Scan for the cell matching the given text and deliver its [x, y] coordinate at center. 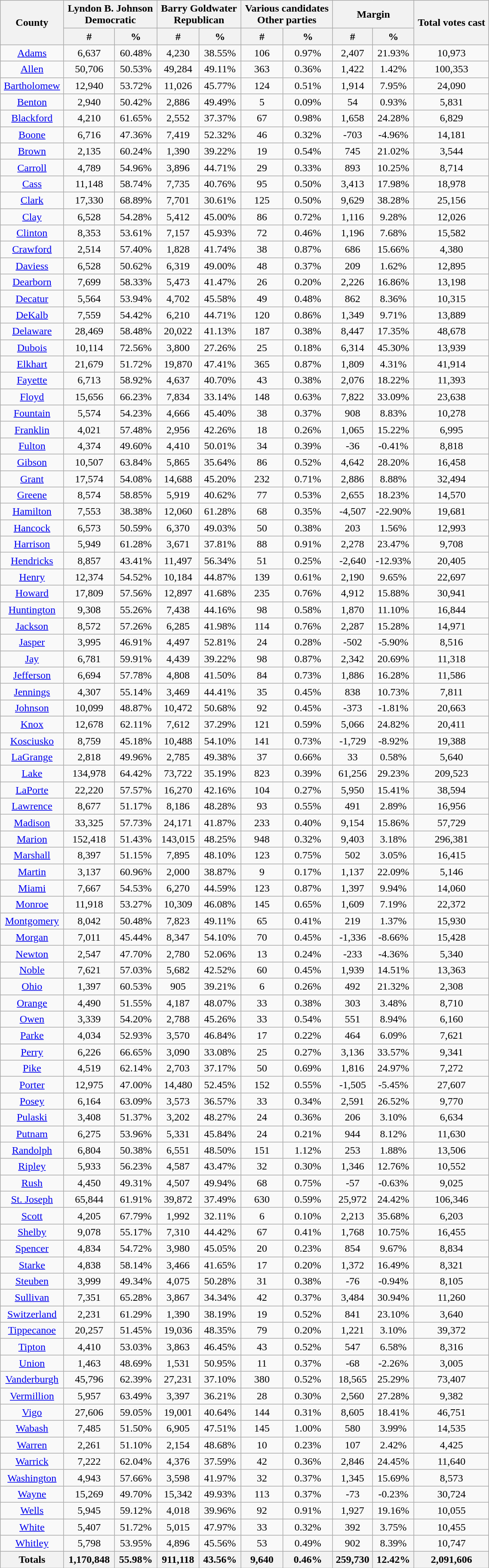
58.92% [136, 380]
8,321 [452, 1265]
106,346 [452, 1199]
49.96% [136, 757]
Parke [32, 1036]
4.31% [393, 364]
4,374 [89, 446]
5,957 [89, 1396]
60 [262, 970]
232 [262, 479]
25,972 [353, 1199]
8.36% [393, 299]
5,682 [178, 970]
17,330 [89, 200]
1,349 [353, 315]
52.06% [220, 954]
61.65% [136, 118]
8.12% [393, 1134]
24.42% [393, 1199]
7,701 [178, 200]
52.93% [136, 1036]
38.28% [393, 200]
56.23% [136, 1167]
12,060 [178, 512]
49.34% [136, 1281]
209,523 [452, 774]
27,231 [178, 1380]
Miami [32, 888]
5,407 [89, 1527]
1.00% [308, 1429]
1,196 [353, 233]
0.53% [308, 495]
61,256 [353, 774]
Hendricks [32, 561]
219 [353, 921]
9.94% [393, 888]
29 [262, 167]
3,863 [178, 1347]
Elkhart [32, 364]
3.99% [393, 1429]
38.55% [220, 53]
67.79% [136, 1216]
6,573 [89, 528]
60.96% [136, 872]
55.26% [136, 610]
24,090 [452, 86]
7,895 [178, 855]
2,213 [353, 1216]
3,136 [353, 1052]
8,572 [89, 626]
3,800 [178, 348]
0.18% [308, 348]
36.57% [220, 1101]
72 [262, 233]
45.93% [220, 233]
24.97% [393, 1068]
8,857 [89, 561]
46.84% [220, 1036]
25,156 [452, 200]
206 [353, 1117]
1,939 [353, 970]
St. Joseph [32, 1199]
Daviess [32, 266]
54.42% [136, 315]
Martin [32, 872]
235 [262, 593]
23.10% [393, 1314]
14,181 [452, 135]
27.28% [393, 1396]
37.29% [220, 724]
3.18% [393, 839]
62.11% [136, 724]
30,941 [452, 593]
49.38% [220, 757]
Knox [32, 724]
57.26% [136, 626]
28.20% [393, 462]
County [32, 22]
-1,729 [353, 741]
52.32% [220, 135]
2,091,606 [452, 1560]
2,407 [353, 53]
50,706 [89, 69]
8,397 [89, 855]
Floyd [32, 397]
51.15% [136, 855]
18,978 [452, 184]
11,260 [452, 1298]
51.50% [136, 1429]
55.98% [136, 1560]
4,307 [89, 691]
854 [353, 1248]
45.18% [136, 741]
19,388 [452, 741]
100,353 [452, 69]
12,897 [178, 593]
Fulton [32, 446]
Gibson [32, 462]
13,363 [452, 970]
6,203 [452, 1216]
18.22% [393, 380]
54.20% [136, 1019]
2,226 [353, 282]
52.81% [220, 642]
White [32, 1527]
4,702 [178, 299]
LaGrange [32, 757]
13,506 [452, 1150]
2,287 [353, 626]
51.17% [136, 806]
2,000 [178, 872]
10,747 [452, 1543]
41.13% [220, 331]
-2.26% [393, 1363]
43.41% [136, 561]
4,034 [89, 1036]
Orange [32, 1003]
Carroll [32, 167]
Decatur [32, 299]
72.56% [136, 348]
22,372 [452, 904]
41,914 [452, 364]
49.70% [136, 1494]
4,896 [178, 1543]
LaPorte [32, 790]
3,867 [178, 1298]
4,490 [89, 1003]
Lawrence [32, 806]
48.35% [220, 1330]
15,342 [178, 1494]
6,694 [89, 675]
35.19% [220, 774]
Pulaski [32, 1117]
48.10% [220, 855]
380 [262, 1380]
14,688 [178, 479]
34.34% [220, 1298]
19,036 [178, 1330]
5,066 [353, 724]
1.62% [393, 266]
12,993 [452, 528]
Tipton [32, 1347]
Warrick [32, 1461]
32,494 [452, 479]
11,497 [178, 561]
365 [262, 364]
-233 [353, 954]
39.21% [220, 986]
50.68% [220, 708]
22.09% [393, 872]
3,413 [353, 184]
17.35% [393, 331]
44.87% [220, 577]
53.27% [136, 904]
9,154 [353, 823]
53.61% [136, 233]
7.19% [393, 904]
8,573 [452, 1478]
10,184 [178, 577]
7,351 [89, 1298]
61.29% [136, 1314]
6,270 [178, 888]
8,574 [89, 495]
49.49% [220, 102]
15,930 [452, 921]
50.01% [220, 446]
1,816 [353, 1068]
14,971 [452, 626]
11,026 [178, 86]
19,870 [178, 364]
-5.45% [393, 1085]
41.98% [220, 626]
3,466 [178, 1265]
36.21% [220, 1396]
Lake [32, 774]
9.67% [393, 1248]
0.22% [308, 1036]
2,846 [353, 1461]
18,565 [353, 1380]
2,261 [89, 1445]
57,729 [452, 823]
15.41% [393, 790]
6,551 [178, 1150]
9,770 [452, 1101]
107 [353, 1445]
3,005 [452, 1363]
22,220 [89, 790]
Shelby [32, 1232]
0.72% [308, 216]
9,629 [353, 200]
45,796 [89, 1380]
54.53% [136, 888]
57.73% [136, 823]
93 [262, 806]
2,788 [178, 1019]
4,376 [178, 1461]
12,678 [89, 724]
37.49% [220, 1199]
10,488 [178, 741]
45.30% [393, 348]
296,381 [452, 839]
-22.90% [393, 512]
53.95% [136, 1543]
10,472 [178, 708]
Bartholomew [32, 86]
6,275 [89, 1134]
10.73% [393, 691]
44.59% [220, 888]
0.34% [308, 1101]
6,637 [89, 53]
51.37% [136, 1117]
49.60% [136, 446]
0.21% [308, 1134]
7,438 [178, 610]
47.36% [136, 135]
5,473 [178, 282]
Johnson [32, 708]
48.50% [220, 1150]
8,105 [452, 1281]
8,353 [89, 233]
2,703 [178, 1068]
2,135 [89, 151]
30.61% [220, 200]
8,042 [89, 921]
47.97% [220, 1527]
Tippecanoe [32, 1330]
4,789 [89, 167]
11,393 [452, 380]
3,671 [178, 544]
121 [262, 724]
12,374 [89, 577]
16,458 [452, 462]
15.86% [393, 823]
54.72% [136, 1248]
4,021 [89, 429]
Dubois [32, 348]
Starke [32, 1265]
8,347 [178, 937]
-0.94% [393, 1281]
Adams [32, 53]
144 [262, 1412]
0.69% [308, 1068]
17.98% [393, 184]
0.63% [308, 397]
46.91% [136, 642]
5,340 [452, 954]
58.74% [136, 184]
47.70% [136, 954]
Total votes cast [452, 22]
124 [262, 86]
3,598 [178, 1478]
1.56% [393, 528]
10,099 [89, 708]
53 [262, 1543]
59.05% [136, 1412]
20,663 [452, 708]
4,205 [89, 1216]
39,872 [178, 1199]
5,919 [178, 495]
57.56% [136, 593]
4,834 [89, 1248]
1,137 [353, 872]
7,485 [89, 1429]
16,270 [178, 790]
39,372 [452, 1330]
3,896 [178, 167]
Owen [32, 1019]
23,638 [452, 397]
50.53% [136, 69]
4,187 [178, 1003]
50.38% [136, 1150]
21.02% [393, 151]
62.39% [136, 1380]
57.78% [136, 675]
54 [353, 102]
51 [262, 561]
13 [262, 954]
54.08% [136, 479]
464 [353, 1036]
60.24% [136, 151]
7,011 [89, 937]
Franklin [32, 429]
2,190 [353, 577]
49.00% [220, 266]
7.68% [393, 233]
Morgan [32, 937]
55.14% [136, 691]
8.83% [393, 413]
Newton [32, 954]
48.07% [220, 1003]
-76 [353, 1281]
4,838 [89, 1265]
6,164 [89, 1101]
8,834 [452, 1248]
20,405 [452, 561]
28,469 [89, 331]
6,634 [452, 1117]
7,811 [452, 691]
84 [262, 675]
-502 [353, 642]
18.23% [393, 495]
1,914 [353, 86]
0.71% [308, 479]
47.41% [220, 364]
54.96% [136, 167]
3,570 [178, 1036]
8.39% [393, 1543]
2,514 [89, 250]
259,730 [353, 1560]
63.09% [136, 1101]
4,912 [353, 593]
0.10% [308, 1216]
15,656 [89, 397]
5,146 [452, 872]
37 [262, 757]
Clark [32, 200]
547 [353, 1347]
Hancock [32, 528]
3,573 [178, 1101]
3,408 [89, 1117]
Rush [32, 1183]
7,222 [89, 1461]
686 [353, 250]
11,318 [452, 659]
52.45% [220, 1085]
6,781 [89, 659]
12.76% [393, 1167]
41.65% [220, 1265]
2,940 [89, 102]
11,918 [89, 904]
Boone [32, 135]
187 [262, 331]
27,606 [89, 1412]
16,956 [452, 806]
4,075 [178, 1281]
4,943 [89, 1478]
113 [262, 1494]
49.31% [136, 1183]
4,380 [452, 250]
1.42% [393, 69]
Fayette [32, 380]
6,716 [89, 135]
88 [262, 544]
37.10% [220, 1380]
Fountain [32, 413]
1,658 [353, 118]
Wells [32, 1510]
58.33% [136, 282]
47.00% [136, 1085]
3,484 [353, 1298]
9.28% [393, 216]
Washington [32, 1478]
8,714 [452, 167]
44.41% [220, 691]
49.94% [220, 1183]
2,231 [89, 1314]
-373 [353, 708]
5,865 [178, 462]
911,118 [178, 1560]
Randolph [32, 1150]
6,713 [89, 380]
2,785 [178, 757]
0.93% [393, 102]
6.58% [393, 1347]
59.91% [136, 659]
2,560 [353, 1396]
55.17% [136, 1232]
0.09% [308, 102]
48.28% [220, 806]
10,973 [452, 53]
1,828 [178, 250]
64.42% [136, 774]
60.53% [136, 986]
0.40% [308, 823]
1,609 [353, 904]
10,315 [452, 299]
14,535 [452, 1429]
Crawford [32, 250]
38.87% [220, 872]
6,319 [178, 266]
4,439 [178, 659]
70 [262, 937]
Clinton [32, 233]
3.05% [393, 855]
37.37% [220, 118]
8,710 [452, 1003]
Porter [32, 1085]
4,497 [178, 642]
-1,505 [353, 1085]
Vanderburgh [32, 1380]
9,025 [452, 1183]
48.87% [136, 708]
0.51% [308, 86]
Ripley [32, 1167]
53.03% [136, 1347]
41.87% [220, 823]
24,171 [178, 823]
1,372 [353, 1265]
6,160 [452, 1019]
14,060 [452, 888]
Putnam [32, 1134]
5 [262, 102]
7,310 [178, 1232]
8,677 [89, 806]
9.65% [393, 577]
7,157 [178, 233]
18.41% [393, 1412]
24.45% [393, 1461]
4,642 [353, 462]
139 [262, 577]
21.32% [393, 986]
61.91% [136, 1199]
51.43% [136, 839]
862 [353, 299]
Clay [32, 216]
41.50% [220, 675]
Whitley [32, 1543]
57.03% [136, 970]
11,586 [452, 675]
7,699 [89, 282]
7.95% [393, 86]
34 [262, 446]
10.75% [393, 1232]
209 [353, 266]
19,681 [452, 512]
20,257 [89, 1330]
27,607 [452, 1085]
4,519 [89, 1068]
7,667 [89, 888]
37.59% [220, 1461]
7,559 [89, 315]
4,230 [178, 53]
Hamilton [32, 512]
6.09% [393, 1036]
30,724 [452, 1494]
5,412 [178, 216]
5,015 [178, 1527]
10,309 [178, 904]
-73 [353, 1494]
141 [262, 741]
9.71% [393, 315]
15.69% [393, 1478]
823 [262, 774]
47.51% [220, 1429]
15,428 [452, 937]
15,269 [89, 1494]
203 [353, 528]
33.14% [220, 397]
-68 [353, 1363]
57.66% [136, 1478]
10,278 [452, 413]
-8.66% [393, 937]
33,325 [89, 823]
38,594 [452, 790]
2,818 [89, 757]
77 [262, 495]
42.26% [220, 429]
45.20% [220, 479]
95 [262, 184]
10.25% [393, 167]
5,945 [89, 1510]
902 [353, 1543]
1,463 [89, 1363]
Dearborn [32, 282]
551 [353, 1019]
Posey [32, 1101]
0.66% [308, 757]
59.12% [136, 1510]
53.94% [136, 299]
45.40% [220, 413]
Brown [32, 151]
56.34% [220, 561]
24.28% [393, 118]
30.94% [393, 1298]
8.88% [393, 479]
35.68% [393, 1216]
-4,507 [353, 512]
Jefferson [32, 675]
49.03% [220, 528]
5,798 [89, 1543]
Delaware [32, 331]
42.52% [220, 970]
10,055 [452, 1510]
125 [262, 200]
4,808 [178, 675]
0.17% [308, 872]
45.05% [220, 1248]
Wabash [32, 1429]
114 [262, 626]
51.55% [136, 1003]
4,587 [178, 1167]
16.86% [393, 282]
7,553 [89, 512]
12,940 [89, 86]
3,469 [178, 691]
Jasper [32, 642]
58.85% [136, 495]
2,342 [353, 659]
Jennings [32, 691]
39.96% [220, 1510]
6,995 [452, 429]
-1.81% [393, 708]
1.88% [393, 1150]
944 [353, 1134]
13,198 [452, 282]
1,768 [353, 1232]
8,447 [353, 331]
3,999 [89, 1281]
8,516 [452, 642]
21,679 [89, 364]
45.77% [220, 86]
253 [353, 1150]
41.68% [220, 593]
233 [262, 823]
15.22% [393, 429]
Benton [32, 102]
-57 [353, 1183]
38.38% [136, 512]
16.49% [393, 1265]
Switzerland [32, 1314]
16,844 [452, 610]
51.10% [136, 1445]
Harrison [32, 544]
1,170,848 [89, 1560]
Montgomery [32, 921]
838 [353, 691]
45.00% [220, 216]
49,284 [178, 69]
3.75% [393, 1527]
104 [262, 790]
54.23% [136, 413]
40.64% [220, 1412]
303 [353, 1003]
15.28% [393, 626]
3.48% [393, 1003]
-0.63% [393, 1183]
4,666 [178, 413]
48.69% [136, 1363]
49 [262, 299]
3,137 [89, 872]
Pike [32, 1068]
13,889 [452, 315]
152 [262, 1085]
4,210 [89, 118]
Vigo [32, 1412]
9,341 [452, 1052]
46.45% [220, 1347]
Union [32, 1363]
151 [262, 1150]
44.16% [220, 610]
35 [262, 691]
26.52% [393, 1101]
DeKalb [32, 315]
1,422 [353, 69]
15.66% [393, 250]
1.12% [308, 1150]
Lyndon B. JohnsonDemocratic [110, 15]
26 [262, 282]
Totals [32, 1560]
27.26% [220, 348]
2,308 [452, 986]
143,015 [178, 839]
62.14% [136, 1068]
6,829 [452, 118]
65.28% [136, 1298]
Margin [373, 15]
8.94% [393, 1019]
5,950 [353, 790]
908 [353, 413]
Ohio [32, 986]
0.25% [308, 561]
6,314 [353, 348]
2,591 [353, 1101]
5,640 [452, 757]
35.64% [220, 462]
23.47% [393, 544]
42.16% [220, 790]
502 [353, 855]
1,221 [353, 1330]
16,455 [452, 1232]
120 [262, 315]
Wayne [32, 1494]
-0.23% [393, 1494]
6,370 [178, 528]
5,564 [89, 299]
16.28% [393, 675]
11,148 [89, 184]
10,455 [452, 1527]
-2,640 [353, 561]
1,992 [178, 1216]
28 [262, 1396]
1,809 [353, 364]
29.23% [393, 774]
38.19% [220, 1314]
37.81% [220, 544]
Sullivan [32, 1298]
841 [353, 1314]
2,547 [89, 954]
53.96% [136, 1134]
8,316 [452, 1347]
9 [262, 872]
11 [262, 1363]
Barry GoldwaterRepublican [199, 15]
905 [178, 986]
3,202 [178, 1117]
9,708 [452, 544]
51.45% [136, 1330]
25.29% [393, 1380]
57.40% [136, 250]
Monroe [32, 904]
12,975 [89, 1085]
1,870 [353, 610]
31 [262, 1281]
Greene [32, 495]
62.04% [136, 1461]
50.28% [220, 1281]
-5.90% [393, 642]
41.74% [220, 250]
Various candidatesOther parties [286, 15]
0.24% [308, 954]
4,018 [178, 1510]
48.68% [220, 1445]
10,507 [89, 462]
45.26% [220, 1019]
57.57% [136, 790]
46,751 [452, 1412]
Steuben [32, 1281]
11.10% [393, 610]
3,090 [178, 1052]
33.08% [220, 1052]
20,022 [178, 331]
0.98% [308, 118]
-1,336 [353, 937]
40.76% [220, 184]
4,450 [89, 1183]
2,780 [178, 954]
4,637 [178, 380]
491 [353, 806]
Marshall [32, 855]
54.52% [136, 577]
3,640 [452, 1314]
0.31% [308, 1412]
580 [353, 1429]
10 [262, 1445]
45.56% [220, 1543]
15,582 [452, 233]
0.49% [308, 1543]
7,735 [178, 184]
948 [262, 839]
-4.96% [393, 135]
19.16% [393, 1510]
Howard [32, 593]
0.65% [308, 904]
7,822 [353, 397]
2,655 [353, 495]
66.65% [136, 1052]
8,818 [452, 446]
3,544 [452, 151]
-8.92% [393, 741]
54.28% [136, 216]
7,419 [178, 135]
10,114 [89, 348]
492 [353, 986]
73,407 [452, 1380]
-4.36% [393, 954]
43.56% [220, 1560]
11,630 [452, 1134]
65 [262, 921]
1.37% [393, 921]
44.42% [220, 1232]
2,154 [178, 1445]
7,612 [178, 724]
17,809 [89, 593]
0.48% [308, 299]
41.47% [220, 282]
Perry [32, 1052]
37.17% [220, 1068]
9,078 [89, 1232]
12,026 [452, 216]
392 [353, 1527]
50.59% [136, 528]
43.47% [220, 1167]
7,823 [178, 921]
0.33% [308, 167]
58.14% [136, 1265]
0.35% [308, 512]
1,065 [353, 429]
-12.93% [393, 561]
Allen [32, 69]
18 [262, 429]
65,844 [89, 1199]
745 [353, 151]
45.58% [220, 299]
4,507 [178, 1183]
48 [262, 266]
3,980 [178, 1248]
6,285 [178, 626]
50.95% [220, 1363]
15.88% [393, 593]
45.44% [136, 937]
14.51% [393, 970]
79 [262, 1330]
57.48% [136, 429]
2,956 [178, 429]
Vermillion [32, 1396]
8,605 [353, 1412]
1,531 [178, 1363]
50.42% [136, 102]
49.93% [220, 1494]
40.70% [220, 380]
Jackson [32, 626]
148 [262, 397]
Spencer [32, 1248]
63.49% [136, 1396]
12.42% [393, 1560]
1,927 [353, 1510]
8,186 [178, 806]
33.57% [393, 1052]
Scott [32, 1216]
20,411 [452, 724]
19,001 [178, 1412]
0.86% [308, 315]
46.08% [220, 904]
63.84% [136, 462]
17,574 [89, 479]
1,345 [353, 1478]
6,804 [89, 1150]
12,895 [452, 266]
7,834 [178, 397]
9,382 [452, 1396]
1,346 [353, 1167]
5,574 [89, 413]
2,552 [178, 118]
5,933 [89, 1167]
-36 [353, 446]
13,939 [452, 348]
6,226 [89, 1052]
2,076 [353, 380]
3,339 [89, 1019]
11,640 [452, 1461]
1,886 [353, 675]
14,480 [178, 1085]
48,678 [452, 331]
32.11% [220, 1216]
Blackford [32, 118]
50.48% [136, 921]
48.25% [220, 839]
8,759 [89, 741]
106 [262, 53]
0.97% [308, 53]
33.09% [393, 397]
48.27% [220, 1117]
0.61% [308, 577]
0.28% [308, 642]
-703 [353, 135]
630 [262, 1199]
Warren [32, 1445]
Henry [32, 577]
14,570 [452, 495]
6,905 [178, 1429]
Noble [32, 970]
10,552 [452, 1167]
2.42% [393, 1445]
60.48% [136, 53]
53.72% [136, 86]
-0.41% [393, 446]
68.89% [136, 200]
7,272 [452, 1068]
6,210 [178, 315]
5,949 [89, 544]
40.62% [220, 495]
22,697 [452, 577]
Kosciusko [32, 741]
4,425 [452, 1445]
41.97% [220, 1478]
Jay [32, 659]
20 [262, 1248]
9,308 [89, 610]
58.48% [136, 331]
21.93% [393, 53]
20.69% [393, 659]
5,831 [452, 102]
50.62% [136, 266]
152,418 [89, 839]
24.82% [393, 724]
1,116 [353, 216]
2,278 [353, 544]
Cass [32, 184]
Huntington [32, 610]
Marion [32, 839]
9,403 [353, 839]
134,978 [89, 774]
2.89% [393, 806]
Madison [32, 823]
5,331 [178, 1134]
3,995 [89, 642]
16,415 [452, 855]
9,640 [262, 1560]
363 [262, 69]
893 [353, 167]
3,397 [178, 1396]
46 [262, 135]
66.23% [136, 397]
45.84% [220, 1134]
Grant [32, 479]
73,722 [178, 774]
